Provide the (x, y) coordinate of the cell's center where the given text is located.  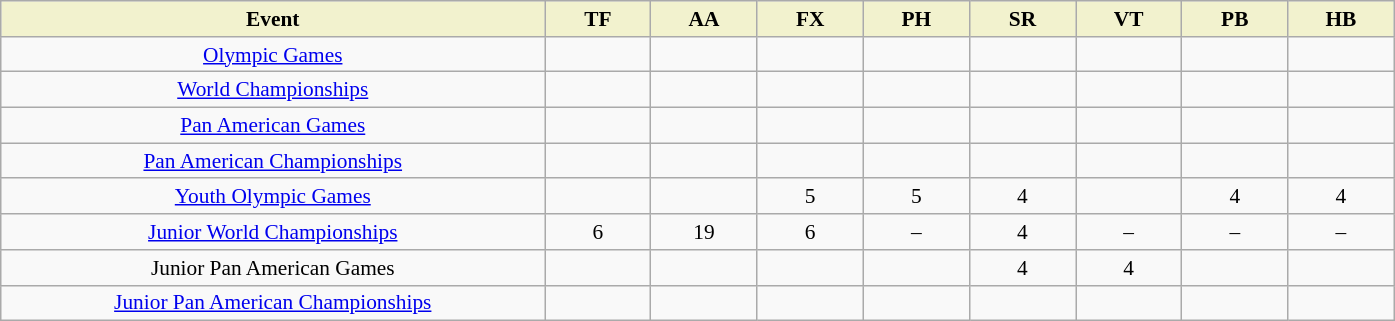
FX (810, 19)
PH (916, 19)
HB (1341, 19)
Junior Pan American Games (273, 267)
Junior World Championships (273, 232)
Junior Pan American Championships (273, 303)
PB (1235, 19)
VT (1129, 19)
Olympic Games (273, 54)
World Championships (273, 90)
Youth Olympic Games (273, 196)
Pan American Games (273, 125)
AA (704, 19)
Pan American Championships (273, 161)
Event (273, 19)
SR (1022, 19)
TF (598, 19)
19 (704, 232)
